Scan for the cell matching the given text and deliver its [X, Y] coordinate at center. 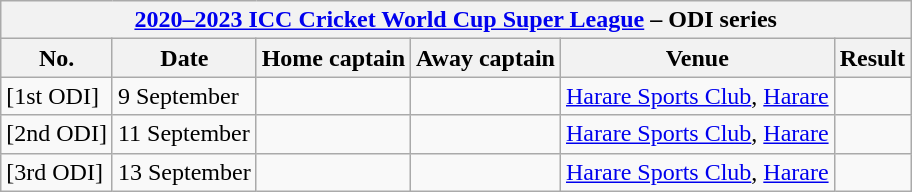
13 September [184, 172]
No. [57, 58]
Venue [697, 58]
11 September [184, 134]
Away captain [486, 58]
Home captain [333, 58]
[1st ODI] [57, 96]
2020–2023 ICC Cricket World Cup Super League – ODI series [456, 20]
[3rd ODI] [57, 172]
9 September [184, 96]
Result [872, 58]
[2nd ODI] [57, 134]
Date [184, 58]
